Search for the cell housing the specified text and yield its [X, Y] center coordinate. 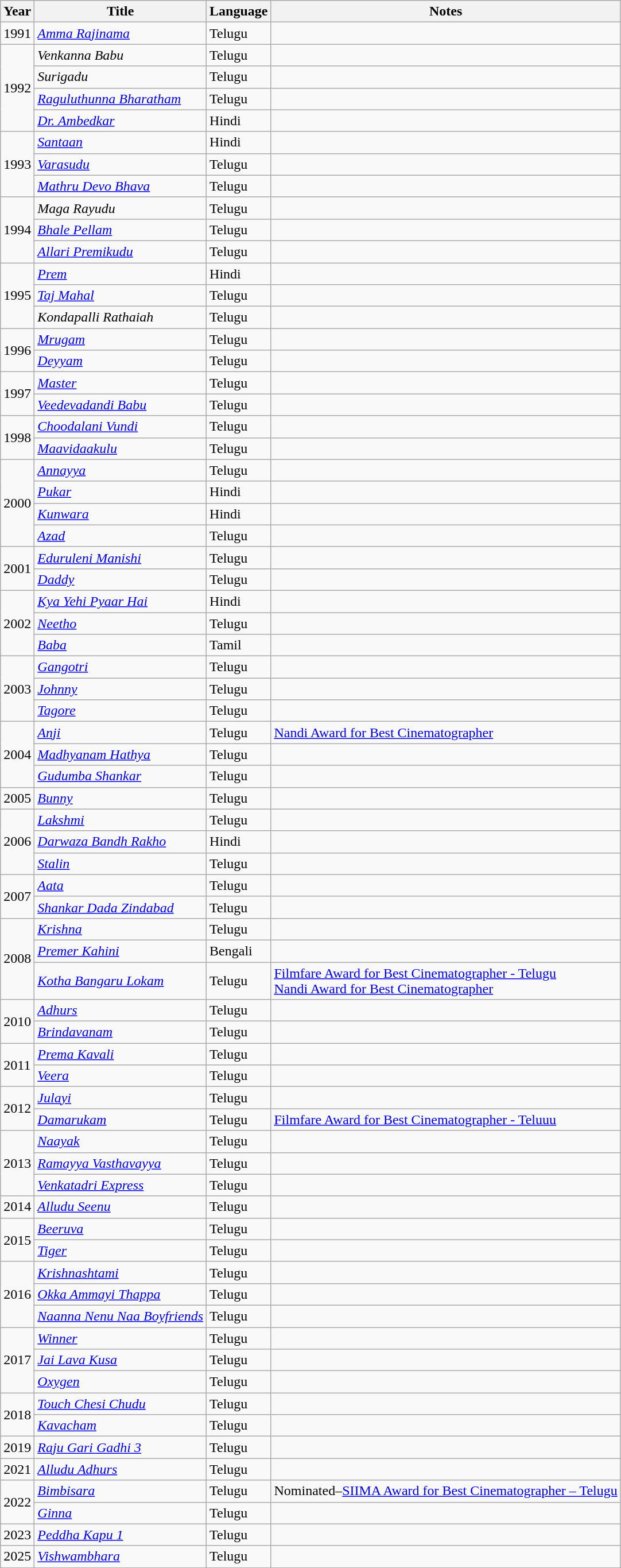
2017 [17, 1360]
Choodalani Vundi [121, 427]
Filmfare Award for Best Cinematographer - TeluguNandi Award for Best Cinematographer [445, 981]
Premer Kahini [121, 951]
Annayya [121, 470]
Lakshmi [121, 820]
Notes [445, 11]
Bhale Pellam [121, 230]
1993 [17, 164]
Touch Chesi Chudu [121, 1404]
Kondapalli Rathaiah [121, 318]
Vishwambhara [121, 1557]
Naayak [121, 1141]
Julayi [121, 1098]
Aata [121, 885]
Amma Rajinama [121, 33]
Daddy [121, 579]
Venkanna Babu [121, 55]
2023 [17, 1535]
Kotha Bangaru Lokam [121, 981]
Nominated–SIIMA Award for Best Cinematographer – Telugu [445, 1491]
Madhyanam Hathya [121, 754]
Deyyam [121, 361]
Baba [121, 645]
Ginna [121, 1513]
Mrugam [121, 339]
1996 [17, 350]
Jai Lava Kusa [121, 1360]
Shankar Dada Zindabad [121, 907]
2013 [17, 1163]
Winner [121, 1338]
Prem [121, 274]
Okka Ammayi Thappa [121, 1294]
Surigadu [121, 77]
1992 [17, 88]
Prema Kavali [121, 1054]
Alludu Adhurs [121, 1469]
Raju Gari Gadhi 3 [121, 1447]
2011 [17, 1065]
2010 [17, 1021]
Tiger [121, 1250]
Anji [121, 733]
1991 [17, 33]
Bunny [121, 798]
Master [121, 383]
2006 [17, 842]
2007 [17, 896]
Johnny [121, 689]
Nandi Award for Best Cinematographer [445, 733]
2005 [17, 798]
Year [17, 11]
Santaan [121, 142]
Eduruleni Manishi [121, 557]
Bimbisara [121, 1491]
Stalin [121, 864]
Veedevadandi Babu [121, 405]
2000 [17, 503]
Brindavanam [121, 1032]
2003 [17, 689]
Gudumba Shankar [121, 776]
Tagore [121, 711]
Naanna Nenu Naa Boyfriends [121, 1316]
1995 [17, 296]
2016 [17, 1294]
Azad [121, 536]
1998 [17, 438]
Dr. Ambedkar [121, 121]
1997 [17, 394]
Alludu Seenu [121, 1207]
Oxygen [121, 1382]
Peddha Kapu 1 [121, 1535]
Kya Yehi Pyaar Hai [121, 601]
Krishnashtami [121, 1272]
Ramayya Vasthavayya [121, 1163]
2002 [17, 623]
Language [239, 11]
Allari Premikudu [121, 251]
2015 [17, 1240]
2018 [17, 1415]
Pukar [121, 492]
Adhurs [121, 1011]
Damarukam [121, 1120]
Filmfare Award for Best Cinematographer - Teluuu [445, 1120]
Bengali [239, 951]
Beeruva [121, 1229]
Venkatadri Express [121, 1185]
Taj Mahal [121, 296]
2012 [17, 1109]
Maavidaakulu [121, 448]
Raguluthunna Bharatham [121, 99]
2025 [17, 1557]
Maga Rayudu [121, 208]
2019 [17, 1447]
2004 [17, 754]
Veera [121, 1076]
Darwaza Bandh Rakho [121, 842]
2022 [17, 1502]
Tamil [239, 645]
Kunwara [121, 514]
2021 [17, 1469]
Neetho [121, 623]
Title [121, 11]
2014 [17, 1207]
Krishna [121, 929]
Varasudu [121, 164]
Gangotri [121, 667]
Mathru Devo Bhava [121, 186]
2001 [17, 568]
Kavacham [121, 1426]
1994 [17, 230]
2008 [17, 959]
